Capture the cell that displays the provided text and extract its [x, y] central coordinate. 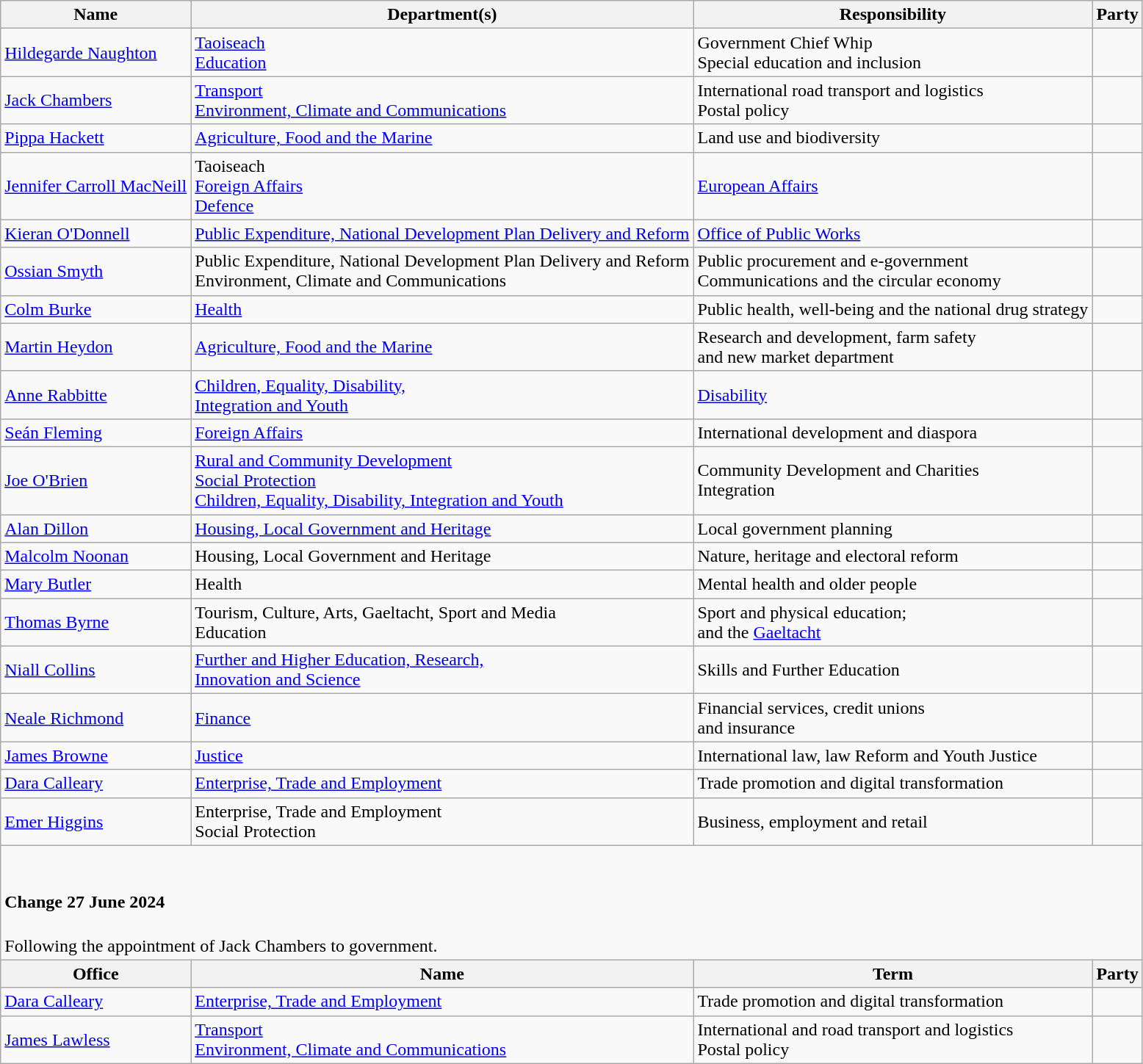
Jennifer Carroll MacNeill [95, 186]
Government Chief WhipSpecial education and inclusion [893, 53]
Alan Dillon [95, 528]
Public procurement and e-governmentCommunications and the circular economy [893, 272]
Nature, heritage and electoral reform [893, 557]
International road transport and logisticsPostal policy [893, 100]
Rural and Community DevelopmentSocial ProtectionChildren, Equality, Disability, Integration and Youth [442, 480]
Tourism, Culture, Arts, Gaeltacht, Sport and MediaEducation [442, 623]
Emer Higgins [95, 821]
Term [893, 974]
Skills and Further Education [893, 670]
Financial services, credit unionsand insurance [893, 718]
Local government planning [893, 528]
Hildegarde Naughton [95, 53]
Public Expenditure, National Development Plan Delivery and ReformEnvironment, Climate and Communications [442, 272]
James Lawless [95, 1040]
Children, Equality, Disability,Integration and Youth [442, 395]
Business, employment and retail [893, 821]
Malcolm Noonan [95, 557]
Foreign Affairs [442, 433]
Mental health and older people [893, 585]
Office of Public Works [893, 234]
Kieran O'Donnell [95, 234]
TaoiseachForeign AffairsDefence [442, 186]
Community Development and CharitiesIntegration [893, 480]
Neale Richmond [95, 718]
Pippa Hackett [95, 138]
Sport and physical education;and the Gaeltacht [893, 623]
Anne Rabbitte [95, 395]
International law, law Reform and Youth Justice [893, 756]
Change 27 June 2024Following the appointment of Jack Chambers to government. [571, 902]
Thomas Byrne [95, 623]
Further and Higher Education, Research,Innovation and Science [442, 670]
Ossian Smyth [95, 272]
TaoiseachEducation [442, 53]
Seán Fleming [95, 433]
Land use and biodiversity [893, 138]
Office [95, 974]
Niall Collins [95, 670]
Finance [442, 718]
Public Expenditure, National Development Plan Delivery and Reform [442, 234]
International development and diaspora [893, 433]
Martin Heydon [95, 347]
Research and development, farm safetyand new market department [893, 347]
Colm Burke [95, 309]
Public health, well-being and the national drug strategy [893, 309]
James Browne [95, 756]
Joe O'Brien [95, 480]
European Affairs [893, 186]
Disability [893, 395]
Mary Butler [95, 585]
Responsibility [893, 15]
Enterprise, Trade and EmploymentSocial Protection [442, 821]
Department(s) [442, 15]
Justice [442, 756]
International and road transport and logisticsPostal policy [893, 1040]
Jack Chambers [95, 100]
